Provide the [X, Y] coordinate of the cell's center where the given text is located.  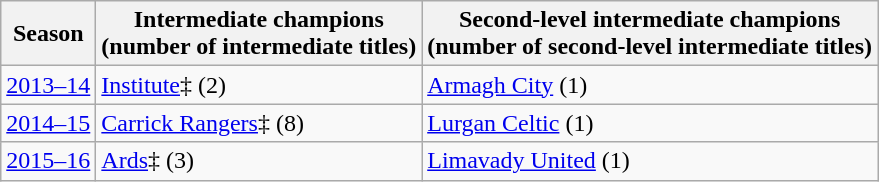
Carrick Rangers‡ (8) [259, 123]
Second-level intermediate champions(number of second-level intermediate titles) [650, 34]
Lurgan Celtic (1) [650, 123]
2013–14 [48, 85]
2014–15 [48, 123]
Armagh City (1) [650, 85]
Season [48, 34]
Intermediate champions(number of intermediate titles) [259, 34]
2015–16 [48, 161]
Institute‡ (2) [259, 85]
Ards‡ (3) [259, 161]
Limavady United (1) [650, 161]
